Pinpoint the cell where the given text exists, returning its (x, y) midpoint coordinate. 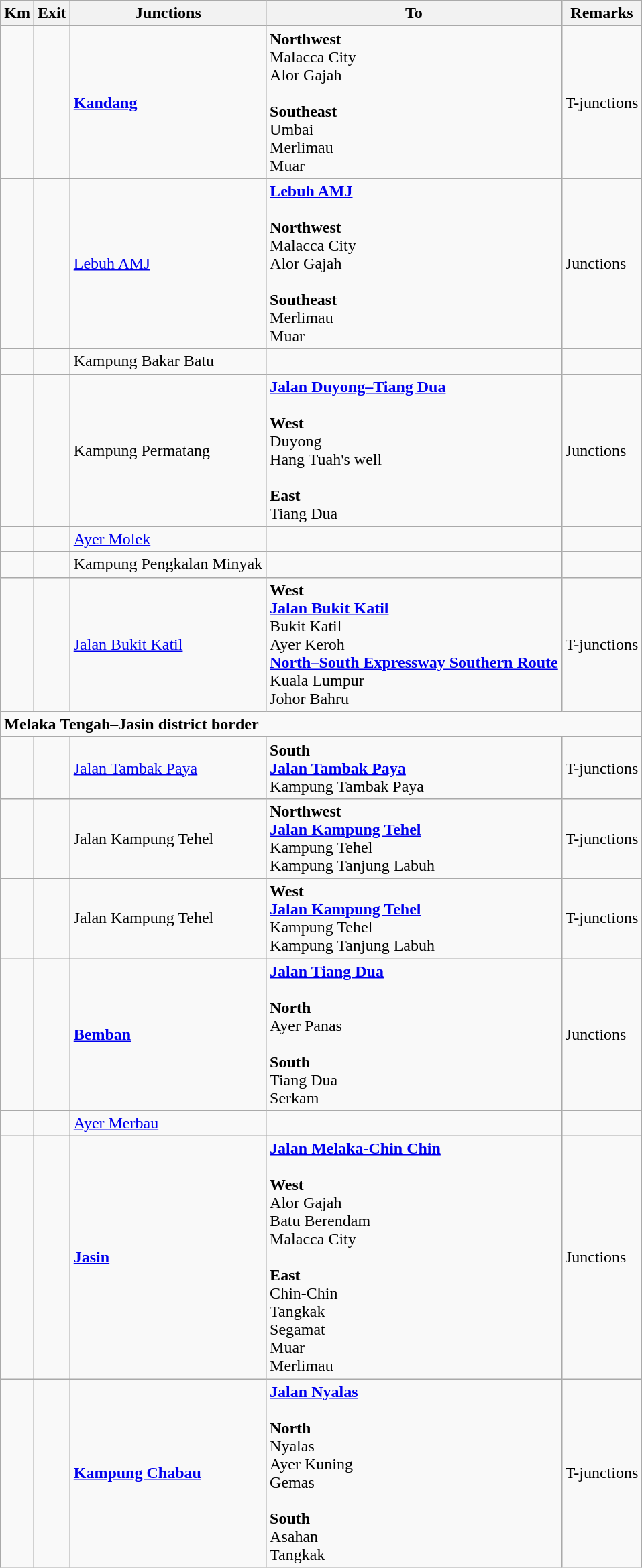
Ayer Molek (168, 539)
Kandang (168, 102)
West Jalan Kampung TehelKampung TehelKampung Tanjung Labuh (415, 918)
Ayer Merbau (168, 1124)
Melaka Tengah–Jasin district border (321, 724)
To (415, 13)
Jalan Tambak Paya (168, 768)
Kampung Bakar Batu (168, 361)
Northwest Malacca City Alor GajahSoutheast Umbai Merlimau Muar (415, 102)
Jalan Bukit Katil (168, 644)
Remarks (602, 13)
Bemban (168, 1035)
South Jalan Tambak PayaKampung Tambak Paya (415, 768)
Lebuh AMJNorthwest Malacca City Alor GajahSoutheast Merlimau Muar (415, 263)
Jalan Melaka-Chin ChinWest Alor Gajah Batu Berendam Malacca CityEast Chin-Chin Tangkak Segamat Muar Merlimau (415, 1258)
Lebuh AMJ (168, 263)
Kampung Permatang (168, 450)
Exit (52, 13)
Jasin (168, 1258)
Northwest Jalan Kampung TehelKampung TehelKampung Tanjung Labuh (415, 838)
Jalan Duyong–Tiang DuaWestDuyongHang Tuah's wellEastTiang Dua (415, 450)
Jalan Tiang DuaNorthAyer PanasSouthTiang DuaSerkam (415, 1035)
Km (17, 13)
Jalan NyalasNorthNyalasAyer KuningGemasSouthAsahanTangkak (415, 1473)
Kampung Chabau (168, 1473)
West Jalan Bukit KatilBukit KatilAyer Keroh North–South Expressway Southern RouteKuala LumpurJohor Bahru (415, 644)
Kampung Pengkalan Minyak (168, 564)
